Provide the [X, Y] coordinate of the cell's center where the given text is located.  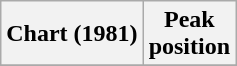
Chart (1981) [72, 34]
Peak position [189, 34]
